Extract the (X, Y) coordinate from the center of the cell holding the provided text.  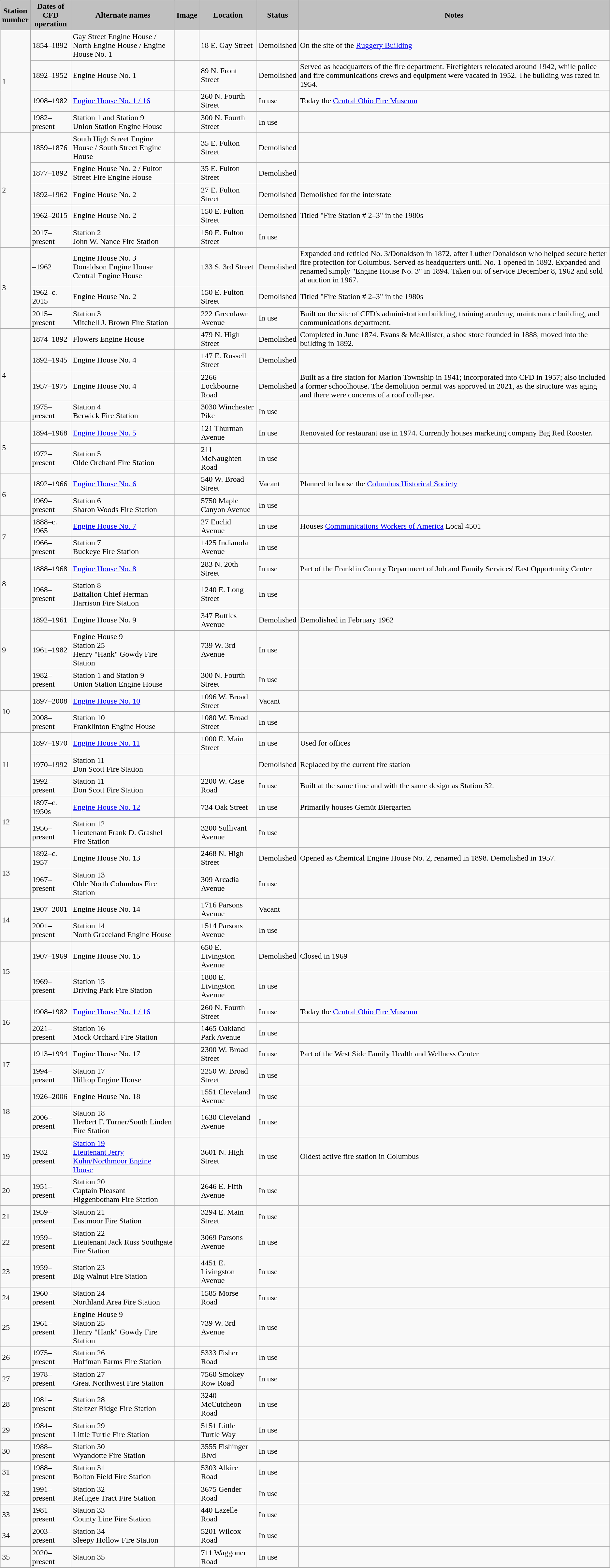
1630 Cleveland Avenue (228, 1122)
Houses Communications Workers of America Local 4501 (454, 526)
1957–1975 (51, 386)
Engine House No. 3Donaldson Engine HouseCentral Engine House (123, 266)
6 (15, 494)
5201 Wilcox Road (228, 1536)
Renovated for restaurant use in 1974. Currently houses marketing company Big Red Rooster. (454, 433)
23 (15, 1272)
1425 Indianola Avenue (228, 547)
4451 E. Livingston Avenue (228, 1272)
Station 8Battalion Chief Herman Harrison Fire Station (123, 594)
1000 E. Main Street (228, 743)
1585 Morse Road (228, 1298)
222 Greenlawn Avenue (228, 318)
2250 W. Broad Street (228, 1075)
Built at the same time and with the same design as Station 32. (454, 786)
2006–present (51, 1122)
24 (15, 1298)
Station 17Hilltop Engine House (123, 1075)
1968–present (51, 594)
Station 5Olde Orchard Fire Station (123, 458)
1897–c. 1950s (51, 807)
734 Oak Street (228, 807)
Station 15Driving Park Fire Station (123, 986)
Station 28Steltzer Ridge Fire Station (123, 1404)
Flowers Engine House (123, 339)
1992–present (51, 786)
Status (278, 15)
1854–1892 (51, 45)
3555 Fishinger Blvd (228, 1451)
Station 33County Line Fire Station (123, 1515)
Engine House No. 5 (123, 433)
2015–present (51, 318)
1892–1945 (51, 360)
211 McNaughten Road (228, 458)
Station 7Buckeye Fire Station (123, 547)
Oldest active fire station in Columbus (454, 1156)
Station 10Franklinton Engine House (123, 722)
1978–present (51, 1378)
Engine House No. 7 (123, 526)
1951–present (51, 1191)
Closed in 1969 (454, 956)
121 Thurman Avenue (228, 433)
32 (15, 1493)
1962–c. 2015 (51, 296)
27 Euclid Avenue (228, 526)
Station 32Refugee Tract Fire Station (123, 1493)
711 Waggoner Road (228, 1557)
Station 21Eastmoor Fire Station (123, 1216)
Engine House No. 10 (123, 701)
25 (15, 1328)
9 (15, 649)
Station 34Sleepy Hollow Fire Station (123, 1536)
479 N. High Street (228, 339)
1932–present (51, 1156)
Primarily houses Gemüt Biergarten (454, 807)
Engine House No. 9 (123, 620)
1240 E. Long Street (228, 594)
2646 E. Fifth Avenue (228, 1191)
1 (15, 81)
Engine House No. 15 (123, 956)
–1962 (51, 266)
3601 N. High Street (228, 1156)
Engine House No. 18 (123, 1096)
Station 29Little Turtle Fire Station (123, 1430)
1716 Parsons Avenue (228, 909)
3240 McCutcheon Road (228, 1404)
On the site of the Ruggery Building (454, 45)
Part of the West Side Family Health and Wellness Center (454, 1054)
1970–1992 (51, 765)
2266 Lockbourne Road (228, 386)
650 E. Livingston Avenue (228, 956)
Engine House No. 14 (123, 909)
10 (15, 712)
3675 Gender Road (228, 1493)
Station 14North Graceland Engine House (123, 930)
30 (15, 1451)
1956–present (51, 833)
1897–2008 (51, 701)
2008–present (51, 722)
5750 Maple Canyon Avenue (228, 505)
3 (15, 288)
5151 Little Turtle Way (228, 1430)
13 (15, 873)
26 (15, 1358)
1907–1969 (51, 956)
2200 W. Case Road (228, 786)
Station 2John W. Nance Fire Station (123, 236)
29 (15, 1430)
12 (15, 822)
5303 Alkire Road (228, 1472)
34 (15, 1536)
Demolished for the interstate (454, 194)
1961–present (51, 1328)
Replaced by the current fire station (454, 765)
16 (15, 1022)
21 (15, 1216)
1926–2006 (51, 1096)
Station 31Bolton Field Fire Station (123, 1472)
27 (15, 1378)
14 (15, 920)
17 (15, 1064)
2468 N. High Street (228, 858)
Used for offices (454, 743)
20 (15, 1191)
4 (15, 375)
5 (15, 448)
1514 Parsons Avenue (228, 930)
1892–1961 (51, 620)
2 (15, 190)
Image (187, 15)
Station 16Mock Orchard Fire Station (123, 1033)
Engine House No. 11 (123, 743)
South High Street Engine House / South Street Engine House (123, 148)
1465 Oakland Park Avenue (228, 1033)
18 E. Gay Street (228, 45)
Engine House No. 8 (123, 569)
3069 Parsons Avenue (228, 1242)
440 Lazelle Road (228, 1515)
1800 E. Livingston Avenue (228, 986)
1972–present (51, 458)
147 E. Russell Street (228, 360)
283 N. 20th Street (228, 569)
22 (15, 1242)
Engine House No. 6 (123, 484)
1962–2015 (51, 216)
1966–present (51, 547)
Part of the Franklin County Department of Job and Family Services' East Opportunity Center (454, 569)
Station 4Berwick Fire Station (123, 412)
2001–present (51, 930)
1961–1982 (51, 649)
1874–1892 (51, 339)
Station 12Lieutenant Frank D. Grashel Fire Station (123, 833)
1859–1876 (51, 148)
1967–present (51, 884)
33 (15, 1515)
3030 Winchester Pike (228, 412)
1892–1966 (51, 484)
19 (15, 1156)
Station 19Lieutenant Jerry Kuhn/Northmoor Engine House (123, 1156)
1551 Cleveland Avenue (228, 1096)
1991–present (51, 1493)
1096 W. Broad Street (228, 701)
3200 Sullivant Avenue (228, 833)
1960–present (51, 1298)
1897–1970 (51, 743)
1894–1968 (51, 433)
540 W. Broad Street (228, 484)
2020–present (51, 1557)
Station 3Mitchell J. Brown Fire Station (123, 318)
2003–present (51, 1536)
11 (15, 765)
Engine House No. 13 (123, 858)
1888–c. 1965 (51, 526)
Dates ofCFD operation (51, 15)
7 (15, 537)
2300 W. Broad Street (228, 1054)
Completed in June 1874. Evans & McAllister, a shoe store founded in 1888, moved into the building in 1892. (454, 339)
1994–present (51, 1075)
Engine House No. 12 (123, 807)
1913–1994 (51, 1054)
2017–present (51, 236)
Station 26Hoffman Farms Fire Station (123, 1358)
28 (15, 1404)
1080 W. Broad Street (228, 722)
1892–1952 (51, 75)
Station 30Wyandotte Fire Station (123, 1451)
Gay Street Engine House / North Engine House / Engine House No. 1 (123, 45)
Planned to house the Columbus Historical Society (454, 484)
Engine House No. 1 (123, 75)
Opened as Chemical Engine House No. 2, renamed in 1898. Demolished in 1957. (454, 858)
15 (15, 971)
3294 E. Main Street (228, 1216)
Station 35 (123, 1557)
Station 23Big Walnut Fire Station (123, 1272)
Station 24Northland Area Fire Station (123, 1298)
Station 20Captain Pleasant Higgenbotham Fire Station (123, 1191)
Location (228, 15)
18 (15, 1111)
Engine House No. 2 / Fulton Street Fire Engine House (123, 173)
Demolished in February 1962 (454, 620)
Engine House No. 17 (123, 1054)
347 Buttles Avenue (228, 620)
27 E. Fulton Street (228, 194)
1877–1892 (51, 173)
1892–1962 (51, 194)
89 N. Front Street (228, 75)
309 Arcadia Avenue (228, 884)
Stationnumber (15, 15)
Station 22Lieutenant Jack Russ Southgate Fire Station (123, 1242)
Built on the site of CFD's administration building, training academy, maintenance building, and communications department. (454, 318)
Notes (454, 15)
2021–present (51, 1033)
1984–present (51, 1430)
Station 18Herbert F. Turner/South Linden Fire Station (123, 1122)
35 (15, 1557)
8 (15, 584)
7560 Smokey Row Road (228, 1378)
133 S. 3rd Street (228, 266)
Station 13Olde North Columbus Fire Station (123, 884)
Alternate names (123, 15)
31 (15, 1472)
Station 27Great Northwest Fire Station (123, 1378)
5333 Fisher Road (228, 1358)
1888–1968 (51, 569)
Station 6Sharon Woods Fire Station (123, 505)
1892–c. 1957 (51, 858)
1907–2001 (51, 909)
